Return the (x, y) coordinate for the center point of the cell that contains the specified text.  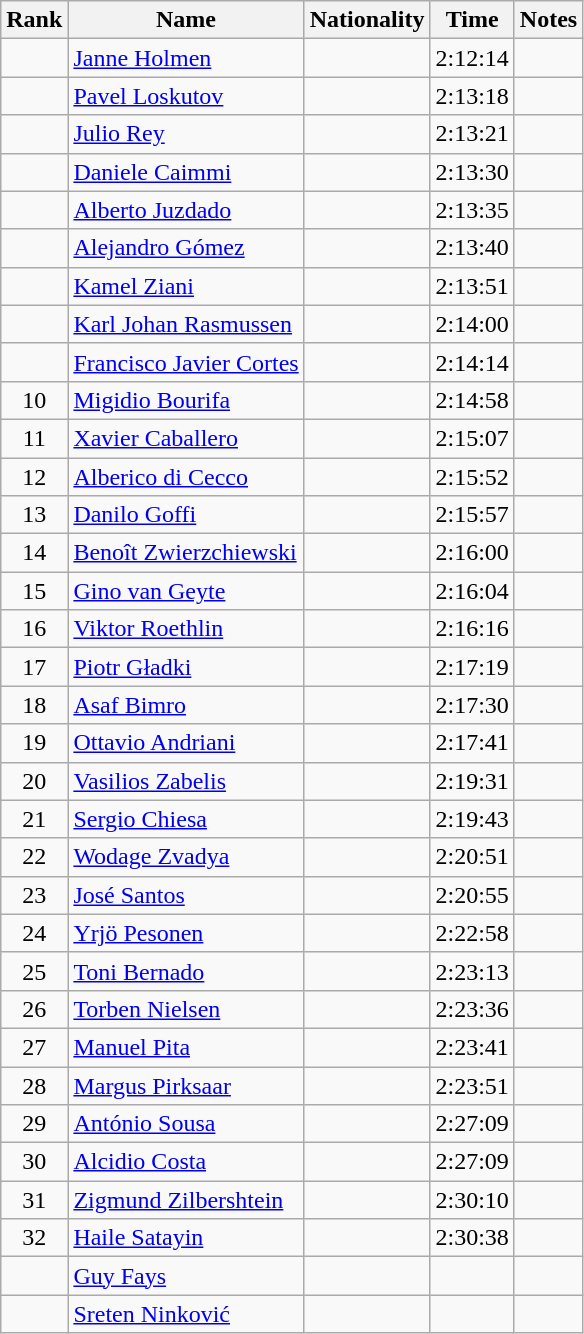
Name (186, 20)
30 (34, 1162)
Daniele Caimmi (186, 172)
2:17:19 (472, 667)
Wodage Zvadya (186, 857)
28 (34, 1085)
Zigmund Zilbershtein (186, 1200)
2:13:30 (472, 172)
Vasilios Zabelis (186, 781)
Danilo Goffi (186, 515)
17 (34, 667)
26 (34, 1009)
2:13:40 (472, 248)
21 (34, 819)
Alberto Juzdado (186, 210)
2:17:30 (472, 705)
13 (34, 515)
18 (34, 705)
Nationality (367, 20)
Benoît Zwierzchiewski (186, 553)
Alberico di Cecco (186, 477)
2:12:14 (472, 58)
2:23:51 (472, 1085)
16 (34, 629)
2:30:10 (472, 1200)
Asaf Bimro (186, 705)
Margus Pirksaar (186, 1085)
Karl Johan Rasmussen (186, 324)
2:23:13 (472, 971)
2:14:00 (472, 324)
2:23:41 (472, 1047)
António Sousa (186, 1124)
Manuel Pita (186, 1047)
25 (34, 971)
29 (34, 1124)
19 (34, 743)
2:13:18 (472, 96)
Notes (548, 20)
2:20:55 (472, 895)
10 (34, 400)
31 (34, 1200)
24 (34, 933)
Toni Bernado (186, 971)
Alcidio Costa (186, 1162)
15 (34, 591)
Rank (34, 20)
2:14:58 (472, 400)
Xavier Caballero (186, 438)
Migidio Bourifa (186, 400)
Sreten Ninković (186, 1314)
2:22:58 (472, 933)
Yrjö Pesonen (186, 933)
Alejandro Gómez (186, 248)
Sergio Chiesa (186, 819)
2:19:43 (472, 819)
27 (34, 1047)
23 (34, 895)
Janne Holmen (186, 58)
2:15:57 (472, 515)
Ottavio Andriani (186, 743)
Viktor Roethlin (186, 629)
Piotr Gładki (186, 667)
2:20:51 (472, 857)
2:13:35 (472, 210)
2:15:07 (472, 438)
Kamel Ziani (186, 286)
2:15:52 (472, 477)
32 (34, 1238)
José Santos (186, 895)
Gino van Geyte (186, 591)
14 (34, 553)
Pavel Loskutov (186, 96)
2:16:04 (472, 591)
2:30:38 (472, 1238)
11 (34, 438)
22 (34, 857)
2:16:16 (472, 629)
Francisco Javier Cortes (186, 362)
Julio Rey (186, 134)
2:13:21 (472, 134)
Torben Nielsen (186, 1009)
2:17:41 (472, 743)
2:16:00 (472, 553)
Guy Fays (186, 1276)
12 (34, 477)
2:19:31 (472, 781)
2:23:36 (472, 1009)
2:13:51 (472, 286)
20 (34, 781)
Time (472, 20)
2:14:14 (472, 362)
Haile Satayin (186, 1238)
